Locate the cell with the specified text and output its [x, y] center coordinate. 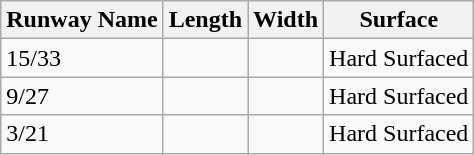
9/27 [82, 96]
Surface [399, 20]
Length [205, 20]
15/33 [82, 58]
3/21 [82, 134]
Width [286, 20]
Runway Name [82, 20]
